Provide the [x, y] coordinate of the cell's center where the given text is located.  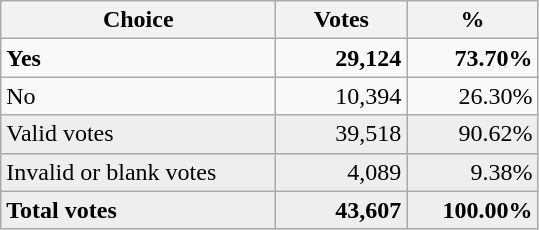
39,518 [342, 134]
9.38% [472, 172]
73.70% [472, 58]
No [138, 96]
Invalid or blank votes [138, 172]
10,394 [342, 96]
43,607 [342, 210]
4,089 [342, 172]
100.00% [472, 210]
Yes [138, 58]
29,124 [342, 58]
26.30% [472, 96]
Choice [138, 20]
Valid votes [138, 134]
% [472, 20]
90.62% [472, 134]
Total votes [138, 210]
Votes [342, 20]
